Detect which cell encompasses the target text, then output its [x, y] center coordinate. 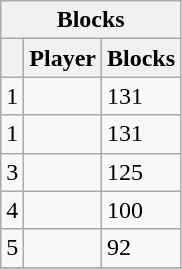
4 [12, 210]
3 [12, 172]
5 [12, 248]
125 [142, 172]
100 [142, 210]
92 [142, 248]
Player [63, 58]
